Capture the cell that displays the provided text and extract its [X, Y] central coordinate. 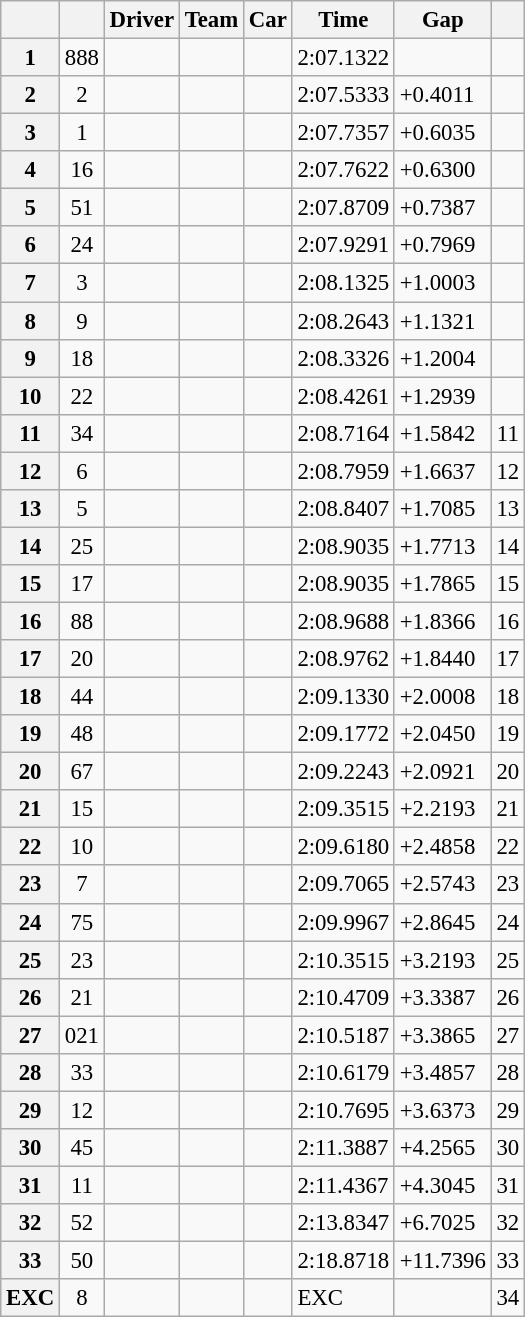
+3.2193 [442, 960]
2:13.8347 [343, 1223]
+1.0003 [442, 283]
2:18.8718 [343, 1261]
+0.7387 [442, 208]
+2.2193 [442, 809]
+0.6300 [442, 170]
+2.0450 [442, 734]
2:07.7622 [343, 170]
+1.2939 [442, 396]
+2.0008 [442, 697]
2:08.2643 [343, 321]
+1.7865 [442, 584]
50 [82, 1261]
+4.3045 [442, 1185]
2:08.9762 [343, 659]
2:07.9291 [343, 245]
2:07.1322 [343, 58]
2:08.3326 [343, 358]
+2.5743 [442, 885]
+1.8366 [442, 621]
2:10.7695 [343, 1110]
88 [82, 621]
2:08.7164 [343, 433]
+1.7713 [442, 546]
48 [82, 734]
2:07.7357 [343, 133]
888 [82, 58]
2:10.5187 [343, 1035]
2:09.1772 [343, 734]
+1.8440 [442, 659]
75 [82, 922]
Car [268, 20]
021 [82, 1035]
+3.3865 [442, 1035]
2:08.9688 [343, 621]
+1.1321 [442, 321]
44 [82, 697]
2:08.1325 [343, 283]
2:09.6180 [343, 847]
+3.6373 [442, 1110]
2:07.8709 [343, 208]
2:09.1330 [343, 697]
+1.6637 [442, 471]
+11.7396 [442, 1261]
2:10.6179 [343, 1073]
52 [82, 1223]
+3.3387 [442, 997]
2:10.4709 [343, 997]
Driver [142, 20]
Team [211, 20]
2:10.3515 [343, 960]
+1.7085 [442, 509]
+0.4011 [442, 95]
+2.8645 [442, 922]
+4.2565 [442, 1148]
2:11.3887 [343, 1148]
2:09.2243 [343, 772]
2:08.7959 [343, 471]
+1.2004 [442, 358]
Time [343, 20]
+0.7969 [442, 245]
+2.4858 [442, 847]
+2.0921 [442, 772]
+1.5842 [442, 433]
51 [82, 208]
+6.7025 [442, 1223]
2:07.5333 [343, 95]
2:11.4367 [343, 1185]
+3.4857 [442, 1073]
Gap [442, 20]
2:08.8407 [343, 509]
2:09.7065 [343, 885]
4 [30, 170]
67 [82, 772]
2:09.3515 [343, 809]
2:08.4261 [343, 396]
+0.6035 [442, 133]
2:09.9967 [343, 922]
45 [82, 1148]
